Determine the [x, y] coordinate at the center of the cell enclosing the given text.  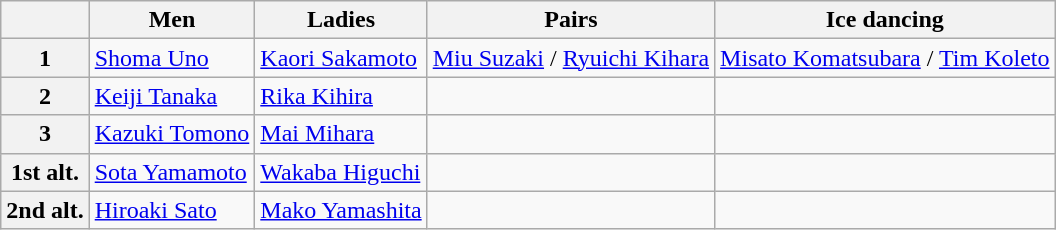
Misato Komatsubara / Tim Koleto [885, 58]
Kaori Sakamoto [341, 58]
2 [45, 96]
Kazuki Tomono [172, 134]
Mai Mihara [341, 134]
Shoma Uno [172, 58]
Keiji Tanaka [172, 96]
Sota Yamamoto [172, 172]
Wakaba Higuchi [341, 172]
Mako Yamashita [341, 210]
2nd alt. [45, 210]
Pairs [570, 20]
Rika Kihira [341, 96]
3 [45, 134]
Men [172, 20]
1st alt. [45, 172]
Ice dancing [885, 20]
Ladies [341, 20]
Hiroaki Sato [172, 210]
Miu Suzaki / Ryuichi Kihara [570, 58]
1 [45, 58]
